Capture the cell that displays the provided text and extract its (x, y) central coordinate. 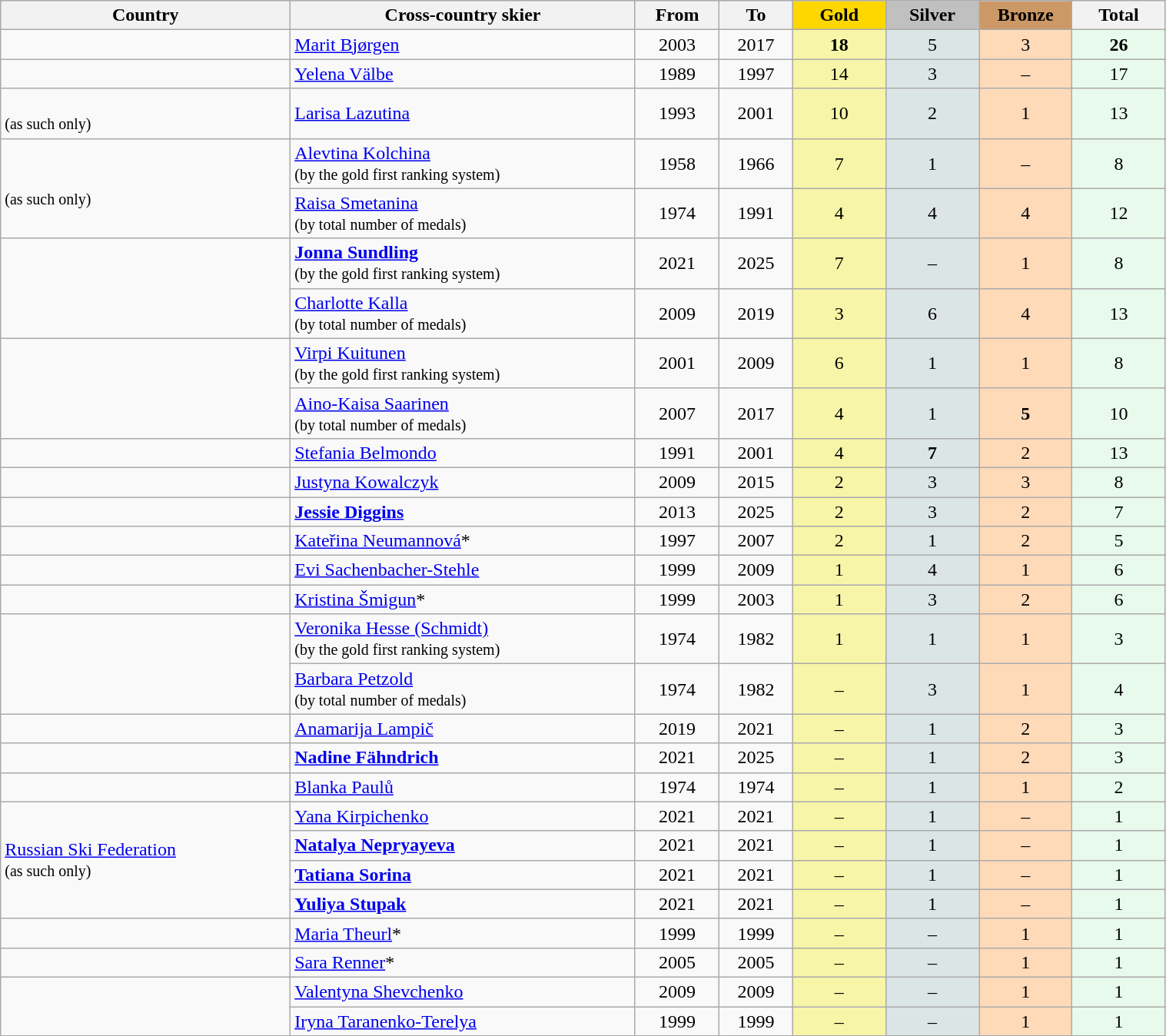
Valentyna Shevchenko (463, 991)
1993 (677, 114)
17 (1119, 74)
Kristina Šmigun* (463, 599)
26 (1119, 45)
Virpi Kuitunen(by the gold first ranking system) (463, 363)
Jonna Sundling(by the gold first ranking system) (463, 263)
Maria Theurl* (463, 933)
Alevtina Kolchina(by the gold first ranking system) (463, 163)
Yana Kirpichenko (463, 816)
Bronze (1025, 15)
Cross-country skier (463, 15)
Charlotte Kalla(by total number of medals) (463, 314)
From (677, 15)
Stefania Belmondo (463, 453)
Tatiana Sorina (463, 875)
Jessie Diggins (463, 511)
Anamarija Lampič (463, 729)
18 (839, 45)
Yuliya Stupak (463, 904)
Justyna Kowalczyk (463, 482)
Natalya Nepryayeva (463, 845)
2015 (756, 482)
Blanka Paulů (463, 787)
12 (1119, 214)
Kateřina Neumannová* (463, 541)
Raisa Smetanina(by total number of medals) (463, 214)
Iryna Taranenko-Terelya (463, 1021)
Gold (839, 15)
Sara Renner* (463, 962)
Aino-Kaisa Saarinen(by total number of medals) (463, 413)
1966 (756, 163)
Russian Ski Federation(as such only) (146, 860)
Evi Sachenbacher-Stehle (463, 570)
Veronika Hesse (Schmidt)(by the gold first ranking system) (463, 639)
1989 (677, 74)
Nadine Fähndrich (463, 758)
Silver (932, 15)
Larisa Lazutina (463, 114)
To (756, 15)
Yelena Välbe (463, 74)
Marit Bjørgen (463, 45)
2013 (677, 511)
14 (839, 74)
Barbara Petzold(by total number of medals) (463, 689)
Country (146, 15)
1958 (677, 163)
Total (1119, 15)
